Determine the (X, Y) coordinate at the center of the cell enclosing the given text.  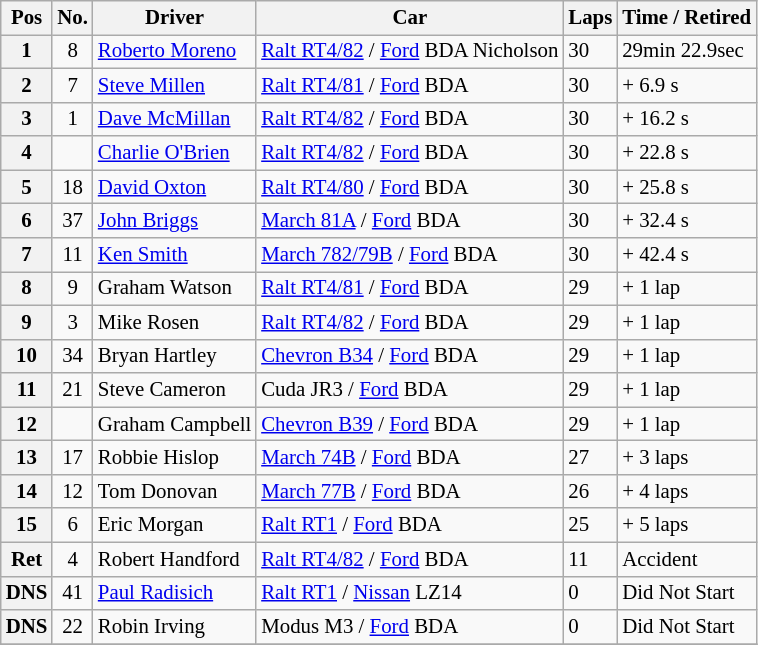
+ 6.9 s (686, 85)
+ 32.4 s (686, 221)
15 (27, 525)
+ 25.8 s (686, 187)
Laps (590, 18)
Ret (27, 559)
21 (72, 390)
+ 3 laps (686, 458)
22 (72, 627)
Eric Morgan (174, 525)
Chevron B34 / Ford BDA (410, 356)
Graham Campbell (174, 424)
Chevron B39 / Ford BDA (410, 424)
Paul Radisich (174, 593)
March 782/79B / Ford BDA (410, 255)
37 (72, 221)
Mike Rosen (174, 322)
29min 22.9sec (686, 51)
Modus M3 / Ford BDA (410, 627)
2 (27, 85)
Roberto Moreno (174, 51)
Robin Irving (174, 627)
Ralt RT1 / Ford BDA (410, 525)
Driver (174, 18)
Bryan Hartley (174, 356)
18 (72, 187)
Ralt RT1 / Nissan LZ14 (410, 593)
+ 5 laps (686, 525)
Charlie O'Brien (174, 153)
+ 16.2 s (686, 119)
Ralt RT4/82 / Ford BDA Nicholson (410, 51)
41 (72, 593)
Accident (686, 559)
13 (27, 458)
14 (27, 491)
Robert Handford (174, 559)
+ 22.8 s (686, 153)
Tom Donovan (174, 491)
+ 4 laps (686, 491)
John Briggs (174, 221)
David Oxton (174, 187)
Robbie Hislop (174, 458)
Car (410, 18)
34 (72, 356)
Cuda JR3 / Ford BDA (410, 390)
Ralt RT4/80 / Ford BDA (410, 187)
26 (590, 491)
17 (72, 458)
March 77B / Ford BDA (410, 491)
Dave McMillan (174, 119)
10 (27, 356)
27 (590, 458)
Ken Smith (174, 255)
+ 42.4 s (686, 255)
March 81A / Ford BDA (410, 221)
March 74B / Ford BDA (410, 458)
Steve Millen (174, 85)
Graham Watson (174, 288)
Pos (27, 18)
Steve Cameron (174, 390)
5 (27, 187)
25 (590, 525)
Time / Retired (686, 18)
No. (72, 18)
